Return (x, y) of the center of cell containing provided text 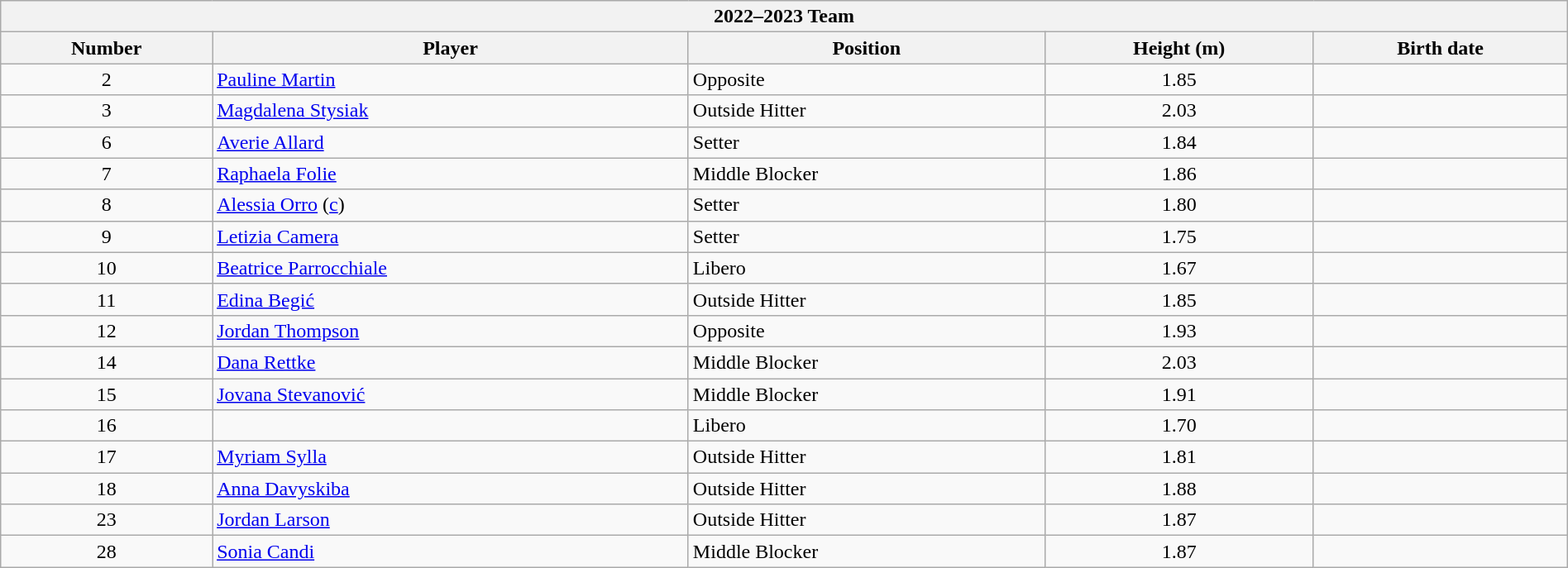
7 (107, 174)
23 (107, 520)
2 (107, 79)
Alessia Orro (c) (451, 205)
14 (107, 362)
11 (107, 299)
Pauline Martin (451, 79)
9 (107, 236)
10 (107, 268)
Jovana Stevanović (451, 394)
1.88 (1179, 489)
17 (107, 457)
2022–2023 Team (784, 17)
16 (107, 426)
1.75 (1179, 236)
8 (107, 205)
Birth date (1441, 48)
Dana Rettke (451, 362)
Jordan Thompson (451, 331)
28 (107, 551)
Number (107, 48)
6 (107, 142)
15 (107, 394)
1.86 (1179, 174)
Position (867, 48)
Beatrice Parrocchiale (451, 268)
Edina Begić (451, 299)
Averie Allard (451, 142)
1.81 (1179, 457)
1.84 (1179, 142)
Anna Davyskiba (451, 489)
18 (107, 489)
Jordan Larson (451, 520)
Sonia Candi (451, 551)
3 (107, 111)
Letizia Camera (451, 236)
Raphaela Folie (451, 174)
Height (m) (1179, 48)
1.80 (1179, 205)
Myriam Sylla (451, 457)
1.91 (1179, 394)
1.70 (1179, 426)
12 (107, 331)
Magdalena Stysiak (451, 111)
1.67 (1179, 268)
1.93 (1179, 331)
Player (451, 48)
